Capture the cell that displays the provided text and extract its [X, Y] central coordinate. 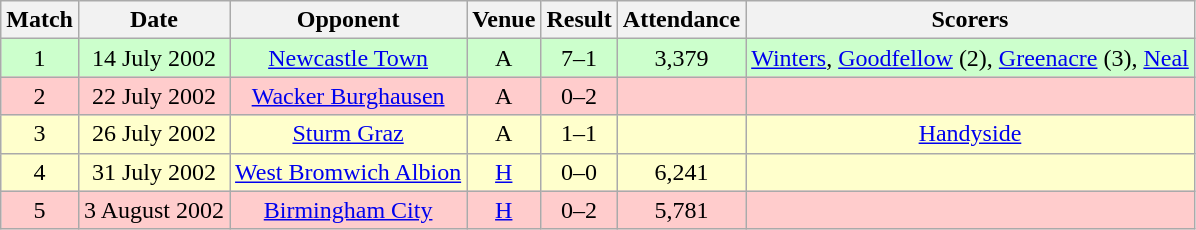
5,781 [681, 210]
6,241 [681, 172]
7–1 [579, 58]
Venue [504, 20]
1–1 [579, 134]
1 [40, 58]
26 July 2002 [154, 134]
3 August 2002 [154, 210]
Result [579, 20]
Birmingham City [348, 210]
31 July 2002 [154, 172]
22 July 2002 [154, 96]
Newcastle Town [348, 58]
5 [40, 210]
Scorers [970, 20]
Handyside [970, 134]
3 [40, 134]
Winters, Goodfellow (2), Greenacre (3), Neal [970, 58]
2 [40, 96]
Sturm Graz [348, 134]
14 July 2002 [154, 58]
West Bromwich Albion [348, 172]
Date [154, 20]
3,379 [681, 58]
Opponent [348, 20]
4 [40, 172]
Attendance [681, 20]
0–0 [579, 172]
Match [40, 20]
Wacker Burghausen [348, 96]
